Search for the cell housing the specified text and yield its [x, y] center coordinate. 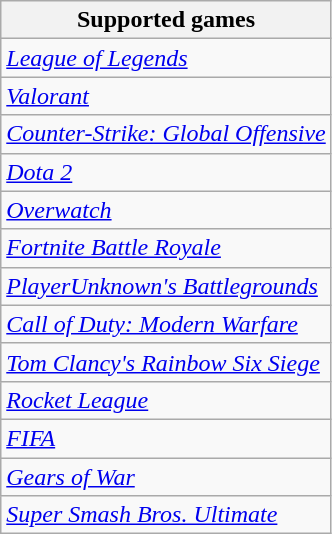
Call of Duty: Modern Warfare [166, 324]
Gears of War [166, 477]
Rocket League [166, 400]
Valorant [166, 96]
Fortnite Battle Royale [166, 248]
Dota 2 [166, 172]
Supported games [166, 20]
Super Smash Bros. Ultimate [166, 515]
FIFA [166, 438]
Overwatch [166, 210]
League of Legends [166, 58]
Tom Clancy's Rainbow Six Siege [166, 362]
PlayerUnknown's Battlegrounds [166, 286]
Counter-Strike: Global Offensive [166, 134]
